Detect which cell encompasses the target text, then output its [X, Y] center coordinate. 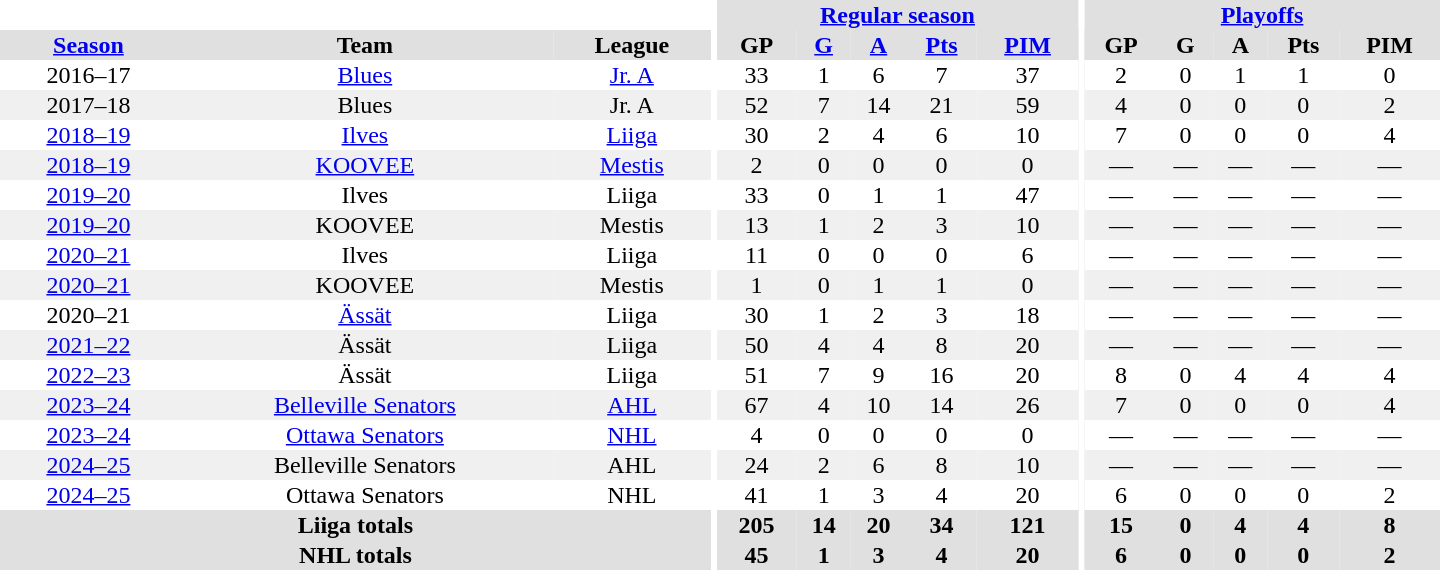
51 [756, 375]
2021–22 [88, 345]
2016–17 [88, 75]
52 [756, 105]
13 [756, 225]
Liiga totals [356, 525]
67 [756, 405]
121 [1028, 525]
24 [756, 465]
18 [1028, 315]
21 [942, 105]
11 [756, 255]
59 [1028, 105]
50 [756, 345]
Season [88, 45]
2017–18 [88, 105]
9 [878, 375]
15 [1121, 525]
Playoffs [1262, 15]
Team [365, 45]
2022–23 [88, 375]
45 [756, 555]
205 [756, 525]
37 [1028, 75]
41 [756, 495]
26 [1028, 405]
League [632, 45]
47 [1028, 195]
34 [942, 525]
16 [942, 375]
Regular season [898, 15]
NHL totals [356, 555]
